Pinpoint the cell where the given text exists, returning its [x, y] midpoint coordinate. 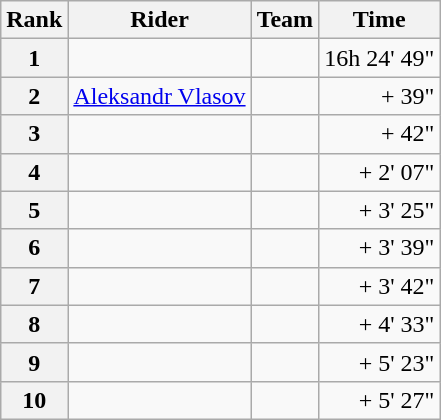
+ 39" [380, 96]
4 [34, 172]
9 [34, 362]
2 [34, 96]
+ 5' 23" [380, 362]
8 [34, 324]
6 [34, 248]
1 [34, 58]
5 [34, 210]
+ 4' 33" [380, 324]
10 [34, 400]
3 [34, 134]
+ 3' 42" [380, 286]
Rider [160, 20]
+ 3' 39" [380, 248]
+ 42" [380, 134]
Aleksandr Vlasov [160, 96]
+ 3' 25" [380, 210]
7 [34, 286]
+ 5' 27" [380, 400]
16h 24' 49" [380, 58]
Rank [34, 20]
Time [380, 20]
Team [285, 20]
+ 2' 07" [380, 172]
